Detect which cell encompasses the target text, then output its (x, y) center coordinate. 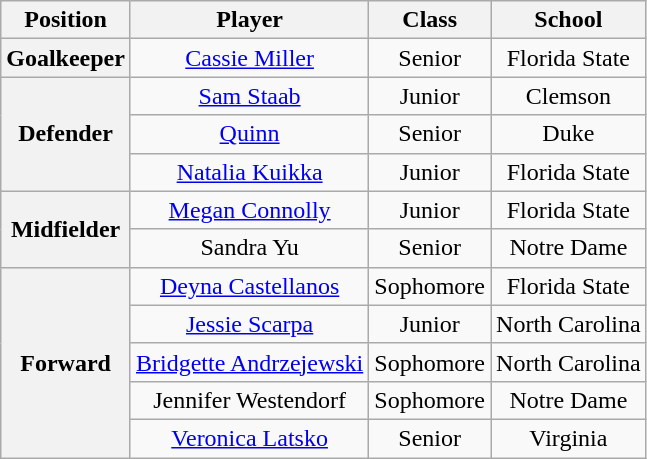
Natalia Kuikka (249, 172)
Forward (66, 362)
Bridgette Andrzejewski (249, 362)
Goalkeeper (66, 58)
Quinn (249, 134)
Sandra Yu (249, 248)
Cassie Miller (249, 58)
Jennifer Westendorf (249, 400)
School (569, 20)
Class (430, 20)
Jessie Scarpa (249, 324)
Duke (569, 134)
Megan Connolly (249, 210)
Deyna Castellanos (249, 286)
Player (249, 20)
Midfielder (66, 229)
Virginia (569, 438)
Clemson (569, 96)
Veronica Latsko (249, 438)
Position (66, 20)
Defender (66, 134)
Sam Staab (249, 96)
